Determine the [X, Y] coordinate at the center of the cell enclosing the given text.  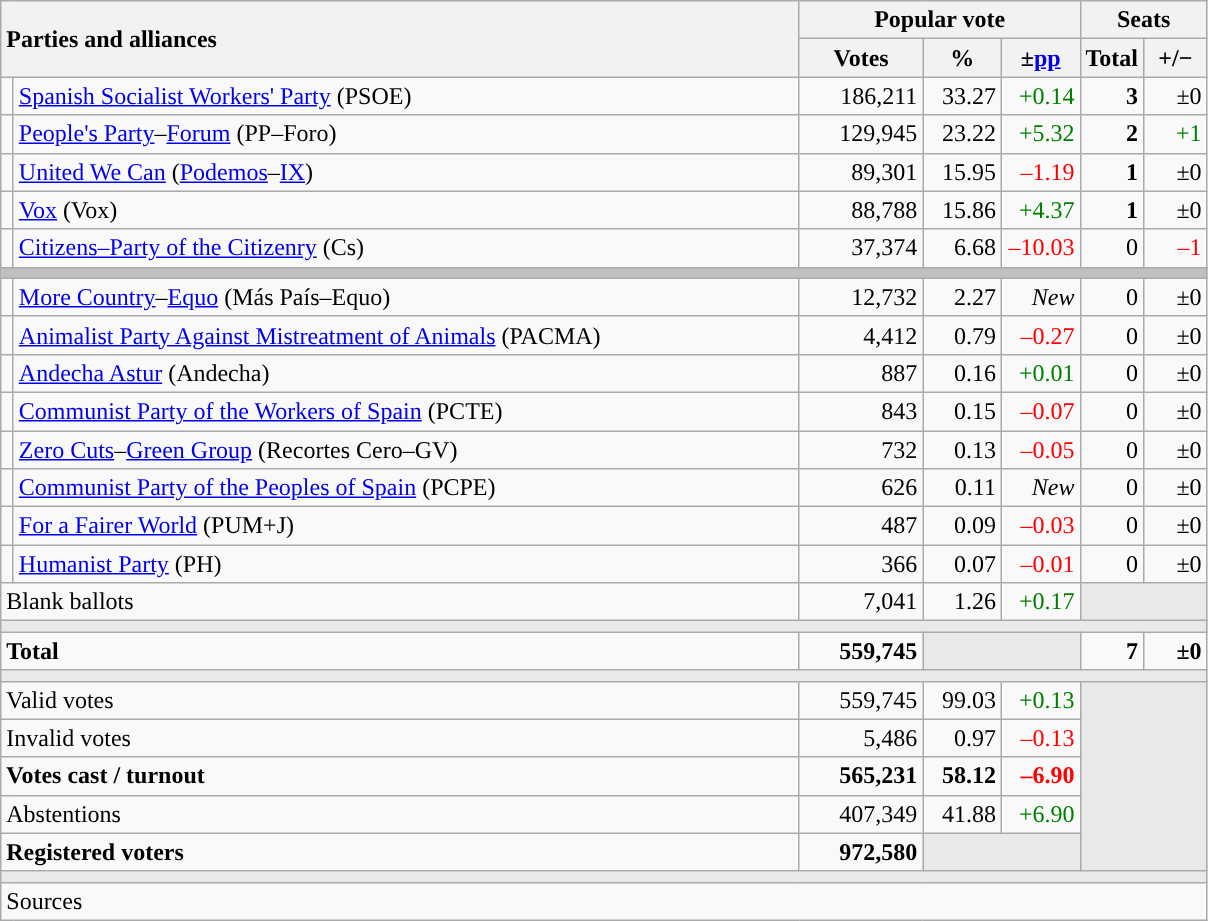
843 [861, 411]
–0.05 [1040, 449]
Animalist Party Against Mistreatment of Animals (PACMA) [406, 335]
±pp [1040, 58]
12,732 [861, 297]
More Country–Equo (Más País–Equo) [406, 297]
6.68 [962, 248]
41.88 [962, 814]
United We Can (Podemos–IX) [406, 172]
For a Fairer World (PUM+J) [406, 526]
626 [861, 488]
–0.27 [1040, 335]
407,349 [861, 814]
186,211 [861, 96]
Seats [1144, 20]
Abstentions [400, 814]
Communist Party of the Workers of Spain (PCTE) [406, 411]
99.03 [962, 700]
3 [1112, 96]
–6.90 [1040, 776]
4,412 [861, 335]
–0.07 [1040, 411]
23.22 [962, 134]
5,486 [861, 738]
Parties and alliances [400, 39]
7 [1112, 651]
58.12 [962, 776]
129,945 [861, 134]
Andecha Astur (Andecha) [406, 373]
Sources [604, 901]
565,231 [861, 776]
732 [861, 449]
972,580 [861, 852]
37,374 [861, 248]
+1 [1176, 134]
–0.13 [1040, 738]
Invalid votes [400, 738]
887 [861, 373]
Communist Party of the Peoples of Spain (PCPE) [406, 488]
1.26 [962, 602]
+0.17 [1040, 602]
Vox (Vox) [406, 210]
15.95 [962, 172]
0.11 [962, 488]
–0.03 [1040, 526]
Popular vote [940, 20]
88,788 [861, 210]
Humanist Party (PH) [406, 564]
+/− [1176, 58]
33.27 [962, 96]
Votes [861, 58]
15.86 [962, 210]
0.15 [962, 411]
0.16 [962, 373]
Blank ballots [400, 602]
0.97 [962, 738]
–1.19 [1040, 172]
+0.13 [1040, 700]
+5.32 [1040, 134]
0.07 [962, 564]
2.27 [962, 297]
+0.01 [1040, 373]
–1 [1176, 248]
366 [861, 564]
–0.01 [1040, 564]
–10.03 [1040, 248]
+6.90 [1040, 814]
Votes cast / turnout [400, 776]
7,041 [861, 602]
Citizens–Party of the Citizenry (Cs) [406, 248]
People's Party–Forum (PP–Foro) [406, 134]
2 [1112, 134]
% [962, 58]
Spanish Socialist Workers' Party (PSOE) [406, 96]
+4.37 [1040, 210]
0.13 [962, 449]
Valid votes [400, 700]
Zero Cuts–Green Group (Recortes Cero–GV) [406, 449]
89,301 [861, 172]
487 [861, 526]
+0.14 [1040, 96]
0.09 [962, 526]
Registered voters [400, 852]
0.79 [962, 335]
